Extract the (x, y) coordinate from the center of the cell holding the provided text.  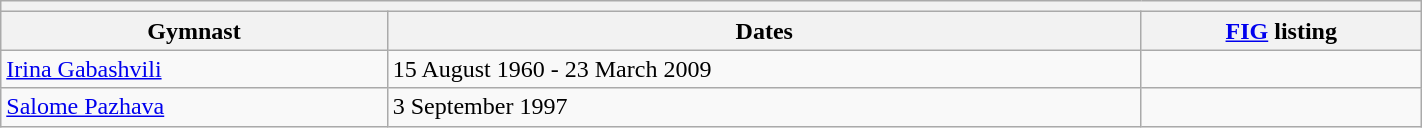
Irina Gabashvili (194, 69)
3 September 1997 (764, 107)
Dates (764, 31)
Gymnast (194, 31)
15 August 1960 - 23 March 2009 (764, 69)
Salome Pazhava (194, 107)
FIG listing (1281, 31)
